Search for the cell housing the specified text and yield its [X, Y] center coordinate. 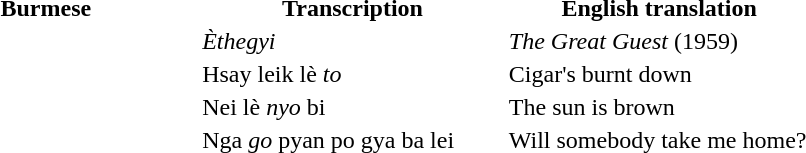
Èthegyi [353, 41]
Nei lè nyo bi [353, 107]
Hsay leik lè to [353, 74]
